For the text-containing cell, return its midpoint in [X, Y] coordinate format. 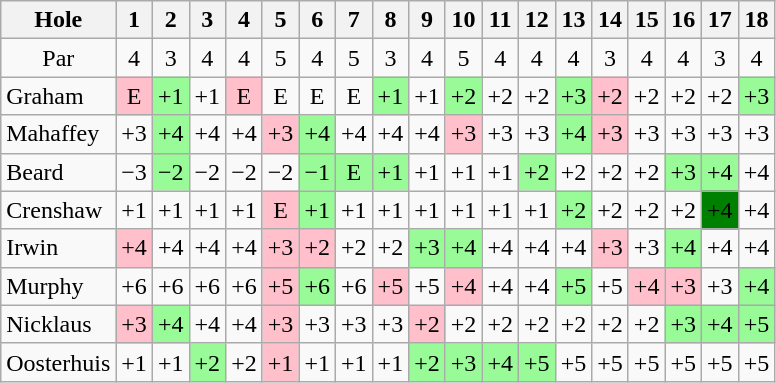
Graham [58, 96]
−1 [318, 172]
Par [58, 58]
11 [500, 20]
Hole [58, 20]
Beard [58, 172]
17 [720, 20]
18 [756, 20]
15 [646, 20]
14 [610, 20]
Murphy [58, 286]
Irwin [58, 248]
9 [428, 20]
Nicklaus [58, 324]
16 [684, 20]
13 [574, 20]
1 [134, 20]
−3 [134, 172]
10 [464, 20]
2 [170, 20]
Mahaffey [58, 134]
6 [318, 20]
7 [354, 20]
8 [390, 20]
Oosterhuis [58, 362]
Crenshaw [58, 210]
12 [538, 20]
